Extract the (X, Y) coordinate from the center of the cell holding the provided text.  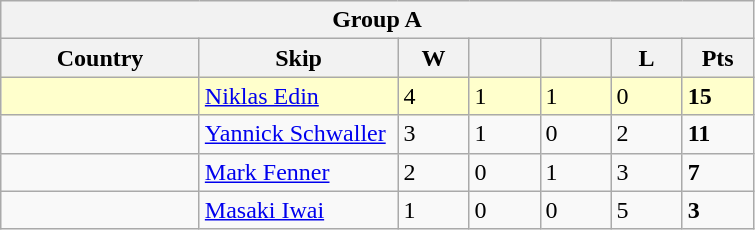
Yannick Schwaller (298, 134)
Skip (298, 58)
5 (646, 210)
4 (434, 96)
Country (100, 58)
Masaki Iwai (298, 210)
15 (718, 96)
W (434, 58)
Pts (718, 58)
Mark Fenner (298, 172)
11 (718, 134)
Group A (377, 20)
7 (718, 172)
Niklas Edin (298, 96)
L (646, 58)
